Extract the (x, y) coordinate from the center of the cell holding the provided text.  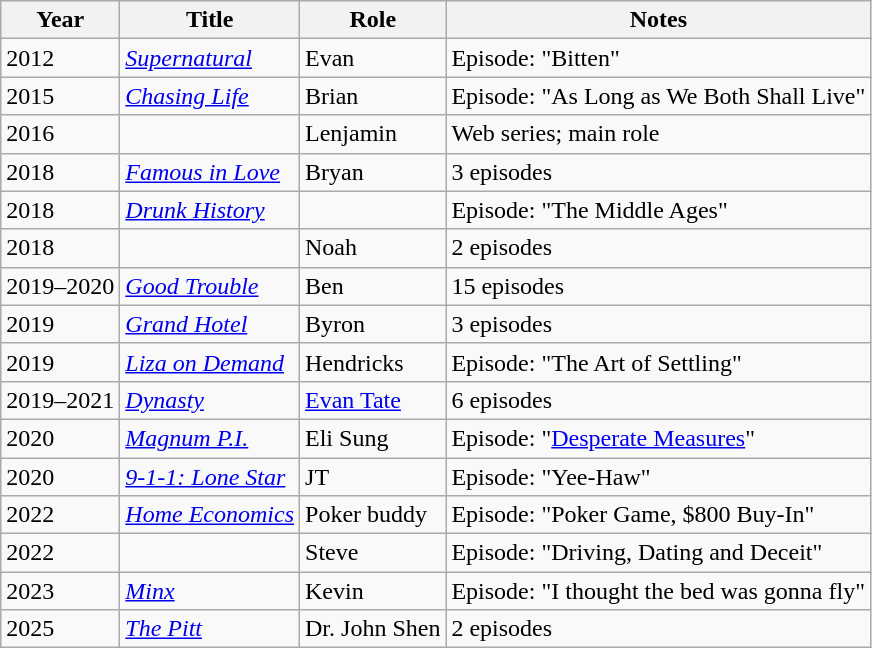
Episode: "The Art of Settling" (658, 362)
Good Trouble (210, 286)
Dynasty (210, 400)
Brian (373, 96)
Episode: "As Long as We Both Shall Live" (658, 96)
Evan (373, 58)
Steve (373, 553)
2012 (60, 58)
Title (210, 20)
Ben (373, 286)
Poker buddy (373, 515)
Drunk History (210, 210)
6 episodes (658, 400)
Episode: "Driving, Dating and Deceit" (658, 553)
15 episodes (658, 286)
2019–2020 (60, 286)
Liza on Demand (210, 362)
JT (373, 477)
Noah (373, 248)
2015 (60, 96)
Episode: "Bitten" (658, 58)
Year (60, 20)
Bryan (373, 172)
Home Economics (210, 515)
The Pitt (210, 629)
Byron (373, 324)
Role (373, 20)
Episode: "I thought the bed was gonna fly" (658, 591)
Web series; main role (658, 134)
Chasing Life (210, 96)
Episode: "Poker Game, $800 Buy-In" (658, 515)
2016 (60, 134)
Lenjamin (373, 134)
Dr. John Shen (373, 629)
Minx (210, 591)
Grand Hotel (210, 324)
Famous in Love (210, 172)
Kevin (373, 591)
2025 (60, 629)
Hendricks (373, 362)
Notes (658, 20)
Episode: "Yee-Haw" (658, 477)
Supernatural (210, 58)
2023 (60, 591)
2019–2021 (60, 400)
Magnum P.I. (210, 438)
9-1-1: Lone Star (210, 477)
Episode: "The Middle Ages" (658, 210)
Evan Tate (373, 400)
Eli Sung (373, 438)
Episode: "Desperate Measures" (658, 438)
